Determine the [X, Y] coordinate at the center of the cell enclosing the given text.  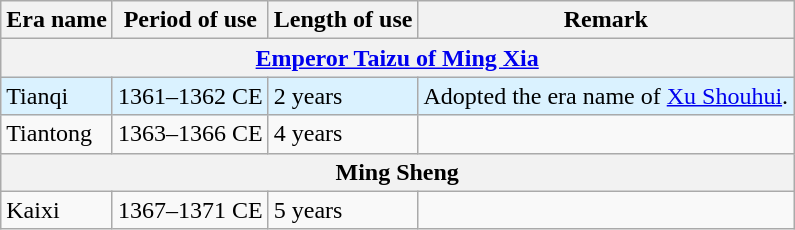
Remark [606, 20]
1367–1371 CE [190, 210]
1361–1362 CE [190, 96]
Length of use [343, 20]
Ming Sheng [398, 172]
Kaixi [57, 210]
2 years [343, 96]
4 years [343, 134]
1363–1366 CE [190, 134]
Adopted the era name of Xu Shouhui. [606, 96]
Period of use [190, 20]
5 years [343, 210]
Tianqi [57, 96]
Era name [57, 20]
Emperor Taizu of Ming Xia [398, 58]
Tiantong [57, 134]
